Identify which cell holds the provided text, then report its [X, Y] central coordinate. 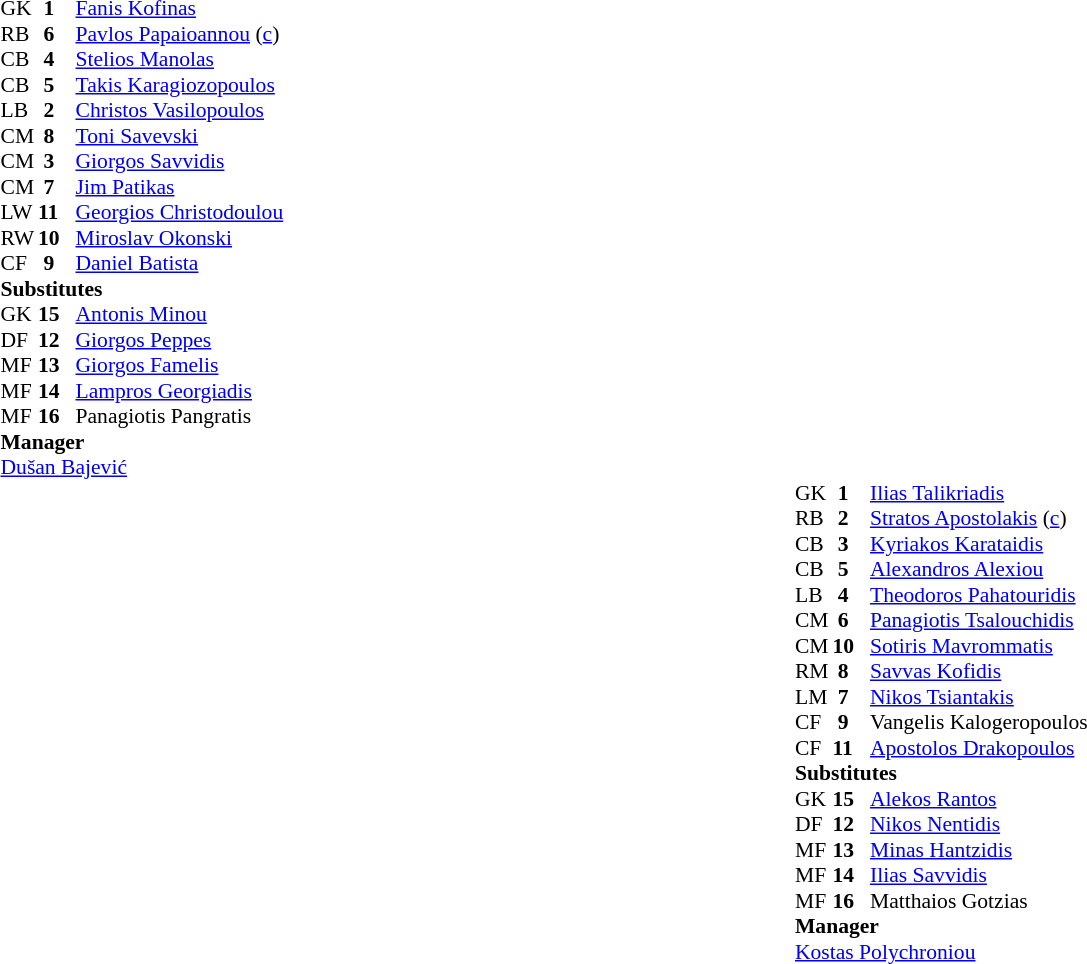
Daniel Batista [180, 263]
RM [814, 671]
LM [814, 697]
Manager [142, 442]
Giorgos Peppes [180, 340]
Lampros Georgiadis [180, 391]
Takis Karagiozopoulos [180, 85]
Toni Savevski [180, 136]
Jim Patikas [180, 187]
Panagiotis Pangratis [180, 417]
Pavlos Papaioannou (c) [180, 34]
Georgios Christodoulou [180, 213]
LW [19, 213]
Antonis Minou [180, 315]
Stelios Manolas [180, 59]
Giorgos Famelis [180, 365]
Miroslav Okonski [180, 238]
Giorgos Savvidis [180, 161]
RW [19, 238]
1 [851, 493]
Christos Vasilopoulos [180, 111]
Dušan Bajević [144, 467]
Substitutes [142, 289]
